Scan for the cell matching the given text and deliver its [X, Y] coordinate at center. 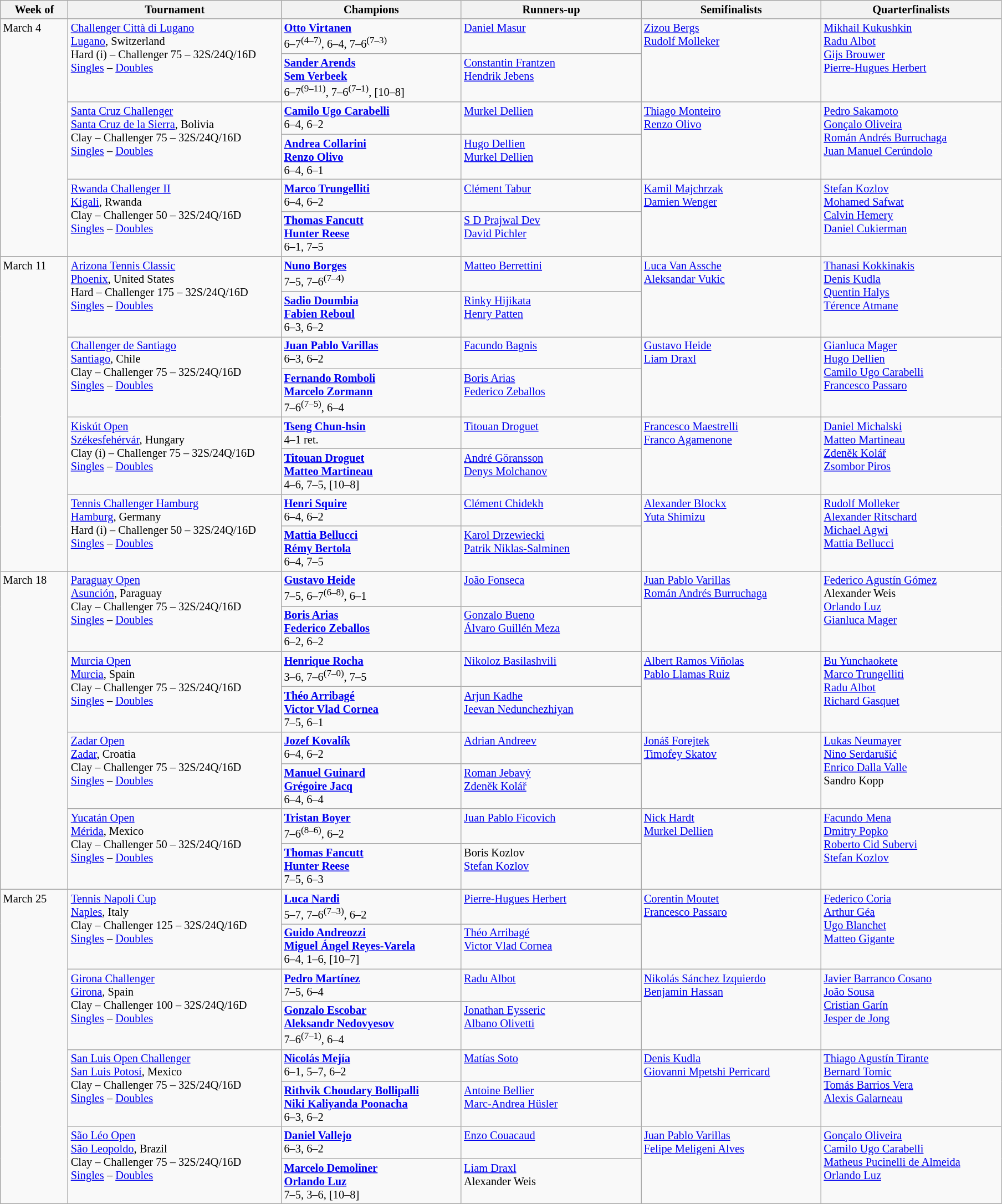
Santa Cruz ChallengerSanta Cruz de la Sierra, Bolivia Clay – Challenger 75 – 32S/24Q/16DSingles – Doubles [175, 141]
Liam Draxl Alexander Weis [551, 1181]
Rwanda Challenger IIKigali, Rwanda Clay – Challenger 50 – 32S/24Q/16DSingles – Doubles [175, 217]
Gonzalo Escobar Aleksandr Nedovyesov7–6(7–1), 6–4 [371, 1026]
Runners-up [551, 9]
Daniel Masur [551, 37]
Hugo Dellien Murkel Dellien [551, 157]
Nicolás Mejía6–1, 5–7, 6–2 [371, 1065]
Pedro Sakamoto Gonçalo Oliveira Román Andrés Burruchaga Juan Manuel Cerúndolo [911, 141]
Quarterfinalists [911, 9]
Sander Arends Sem Verbeek6–7(9–11), 7–6(7–1), [10–8] [371, 78]
Tennis Challenger HamburgHamburg, Germany Hard (i) – Challenger 50 – 32S/24Q/16DSingles – Doubles [175, 532]
San Luis Open ChallengerSan Luis Potosí, Mexico Clay – Challenger 75 – 32S/24Q/16DSingles – Doubles [175, 1088]
Karol Drzewiecki Patrik Niklas-Salminen [551, 549]
Francesco Maestrelli Franco Agamenone [732, 456]
Boris Arias Federico Zeballos6–2, 6–2 [371, 629]
Constantin Frantzen Hendrik Jebens [551, 78]
Murkel Dellien [551, 118]
Tennis Napoli CupNaples, Italy Clay – Challenger 125 – 32S/24Q/16DSingles – Doubles [175, 929]
Zizou Bergs Rudolf Molleker [732, 60]
Tristan Boyer7–6(8–6), 6–2 [371, 826]
Rudolf Molleker Alexander Ritschard Michael Agwi Mattia Bellucci [911, 532]
Rinky Hijikata Henry Patten [551, 314]
Federico Coria Arthur Géa Ugo Blanchet Matteo Gigante [911, 929]
Juan Pablo Ficovich [551, 826]
Adrian Andreev [551, 748]
Arjun Kadhe Jeevan Nedunchezhiyan [551, 709]
Albert Ramos Viñolas Pablo Llamas Ruiz [732, 692]
Paraguay OpenAsunción, Paraguay Clay – Challenger 75 – 32S/24Q/16DSingles – Doubles [175, 611]
Thomas Fancutt Hunter Reese6–1, 7–5 [371, 234]
Javier Barranco Cosano João Sousa Cristian Garín Jesper de Jong [911, 1009]
Juan Pablo Varillas6–3, 6–2 [371, 353]
Gianluca Mager Hugo Dellien Camilo Ugo Carabelli Francesco Passaro [911, 377]
Jonáš Forejtek Timofey Skatov [732, 771]
Gustavo Heide Liam Draxl [732, 377]
Matías Soto [551, 1065]
March 4 [34, 137]
Alexander Blockx Yuta Shimizu [732, 532]
Denis Kudla Giovanni Mpetshi Perricard [732, 1088]
Jonathan Eysseric Albano Olivetti [551, 1026]
Daniel Michalski Matteo Martineau Zdeněk Kolář Zsombor Piros [911, 456]
Manuel Guinard Grégoire Jacq6–4, 6–4 [371, 786]
S D Prajwal Dev David Pichler [551, 234]
Thomas Fancutt Hunter Reese7–5, 6–3 [371, 866]
Luca Nardi5–7, 7–6(7–3), 6–2 [371, 907]
Nuno Borges7–5, 7–6(7–4) [371, 274]
Rithvik Choudary Bollipalli Niki Kaliyanda Poonacha6–3, 6–2 [371, 1104]
Arizona Tennis ClassicPhoenix, United States Hard – Challenger 175 – 32S/24Q/16DSingles – Doubles [175, 297]
Thiago Agustín Tirante Bernard Tomic Tomás Barrios Vera Alexis Galarneau [911, 1088]
March 11 [34, 414]
Facundo Bagnis [551, 353]
Bu Yunchaokete Marco Trungelliti Radu Albot Richard Gasquet [911, 692]
Clément Tabur [551, 195]
Matteo Berrettini [551, 274]
March 25 [34, 1047]
Antoine Bellier Marc-Andrea Hüsler [551, 1104]
Clément Chidekh [551, 510]
Henrique Rocha3–6, 7–6(7–0), 7–5 [371, 669]
Challenger Città di LuganoLugano, Switzerland Hard (i) – Challenger 75 – 32S/24Q/16DSingles – Doubles [175, 60]
Andrea Collarini Renzo Olivo6–4, 6–1 [371, 157]
Titouan Droguet [551, 433]
Pierre-Hugues Herbert [551, 907]
Jozef Kovalík6–4, 6–2 [371, 748]
Camilo Ugo Carabelli6–4, 6–2 [371, 118]
Zadar OpenZadar, Croatia Clay – Challenger 75 – 32S/24Q/16DSingles – Doubles [175, 771]
Fernando Romboli Marcelo Zormann7–6(7–5), 6–4 [371, 392]
Boris Kozlov Stefan Kozlov [551, 866]
Lukas Neumayer Nino Serdarušić Enrico Dalla Valle Sandro Kopp [911, 771]
Guido Andreozzi Miguel Ángel Reyes-Varela6–4, 1–6, [10–7] [371, 946]
Boris Arias Federico Zeballos [551, 392]
Daniel Vallejo6–3, 6–2 [371, 1142]
Champions [371, 9]
Kamil Majchrzak Damien Wenger [732, 217]
Sadio Doumbia Fabien Reboul6–3, 6–2 [371, 314]
Marcelo Demoliner Orlando Luz7–5, 3–6, [10–8] [371, 1181]
Enzo Couacaud [551, 1142]
São Léo OpenSão Leopoldo, Brazil Clay – Challenger 75 – 32S/24Q/16DSingles – Doubles [175, 1165]
Pedro Martínez7–5, 6–4 [371, 985]
Théo Arribagé Victor Vlad Cornea7–5, 6–1 [371, 709]
Week of [34, 9]
Stefan Kozlov Mohamed Safwat Calvin Hemery Daniel Cukierman [911, 217]
Nick Hardt Murkel Dellien [732, 849]
Mattia Bellucci Rémy Bertola6–4, 7–5 [371, 549]
Tournament [175, 9]
Théo Arribagé Victor Vlad Cornea [551, 946]
Otto Virtanen6–7(4–7), 6–4, 7–6(7–3) [371, 37]
Murcia OpenMurcia, Spain Clay – Challenger 75 – 32S/24Q/16DSingles – Doubles [175, 692]
Yucatán OpenMérida, Mexico Clay – Challenger 50 – 32S/24Q/16DSingles – Doubles [175, 849]
Mikhail Kukushkin Radu Albot Gijs Brouwer Pierre-Hugues Herbert [911, 60]
Tseng Chun-hsin4–1 ret. [371, 433]
Gonzalo Bueno Álvaro Guillén Meza [551, 629]
Thiago Monteiro Renzo Olivo [732, 141]
Girona ChallengerGirona, Spain Clay – Challenger 100 – 32S/24Q/16DSingles – Doubles [175, 1009]
Challenger de SantiagoSantiago, Chile Clay – Challenger 75 – 32S/24Q/16DSingles – Doubles [175, 377]
João Fonseca [551, 589]
Gustavo Heide7–5, 6–7(6–8), 6–1 [371, 589]
Juan Pablo Varillas Román Andrés Burruchaga [732, 611]
March 18 [34, 729]
Roman Jebavý Zdeněk Kolář [551, 786]
Facundo Mena Dmitry Popko Roberto Cid Subervi Stefan Kozlov [911, 849]
Radu Albot [551, 985]
Nikoloz Basilashvili [551, 669]
Semifinalists [732, 9]
Juan Pablo Varillas Felipe Meligeni Alves [732, 1165]
André Göransson Denys Molchanov [551, 471]
Thanasi Kokkinakis Denis Kudla Quentin Halys Térence Atmane [911, 297]
Federico Agustín Gómez Alexander Weis Orlando Luz Gianluca Mager [911, 611]
Nikolás Sánchez Izquierdo Benjamin Hassan [732, 1009]
Henri Squire6–4, 6–2 [371, 510]
Marco Trungelliti6–4, 6–2 [371, 195]
Titouan Droguet Matteo Martineau4–6, 7–5, [10–8] [371, 471]
Kiskút OpenSzékesfehérvár, Hungary Clay (i) – Challenger 75 – 32S/24Q/16DSingles – Doubles [175, 456]
Corentin Moutet Francesco Passaro [732, 929]
Gonçalo Oliveira Camilo Ugo Carabelli Matheus Pucinelli de Almeida Orlando Luz [911, 1165]
Luca Van Assche Aleksandar Vukic [732, 297]
